Locate the cell with the specified text and output its (x, y) center coordinate. 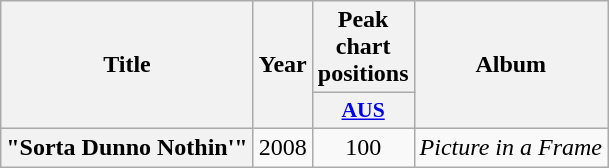
Album (510, 65)
100 (363, 147)
"Sorta Dunno Nothin'" (127, 147)
Peak chart positions (363, 47)
AUS (363, 111)
Picture in a Frame (510, 147)
Year (282, 65)
2008 (282, 147)
Title (127, 65)
